Provide the [X, Y] coordinate of the cell's center where the given text is located.  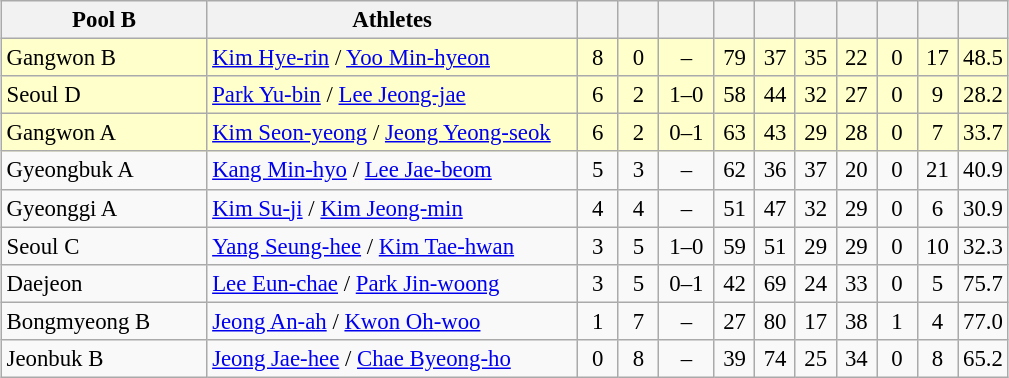
Gangwon A [104, 133]
21 [938, 170]
24 [816, 283]
69 [776, 283]
9 [938, 95]
Seoul D [104, 95]
32.3 [983, 246]
Athletes [392, 20]
Jeong An-ah / Kwon Oh-woo [392, 321]
28 [856, 133]
59 [734, 246]
62 [734, 170]
Pool B [104, 20]
33 [856, 283]
Kim Seon-yeong / Jeong Yeong-seok [392, 133]
33.7 [983, 133]
77.0 [983, 321]
65.2 [983, 358]
25 [816, 358]
30.9 [983, 208]
34 [856, 358]
28.2 [983, 95]
44 [776, 95]
10 [938, 246]
Kim Hye-rin / Yoo Min-hyeon [392, 58]
35 [816, 58]
Yang Seung-hee / Kim Tae-hwan [392, 246]
40.9 [983, 170]
22 [856, 58]
20 [856, 170]
Daejeon [104, 283]
Kim Su-ji / Kim Jeong-min [392, 208]
Seoul C [104, 246]
47 [776, 208]
38 [856, 321]
Gyeongbuk A [104, 170]
63 [734, 133]
36 [776, 170]
Gyeonggi A [104, 208]
48.5 [983, 58]
Jeonbuk B [104, 358]
74 [776, 358]
79 [734, 58]
75.7 [983, 283]
Gangwon B [104, 58]
42 [734, 283]
Park Yu-bin / Lee Jeong-jae [392, 95]
Lee Eun-chae / Park Jin-woong [392, 283]
Kang Min-hyo / Lee Jae-beom [392, 170]
43 [776, 133]
58 [734, 95]
Bongmyeong B [104, 321]
Jeong Jae-hee / Chae Byeong-ho [392, 358]
39 [734, 358]
80 [776, 321]
